Return (X, Y) of the center of cell containing provided text 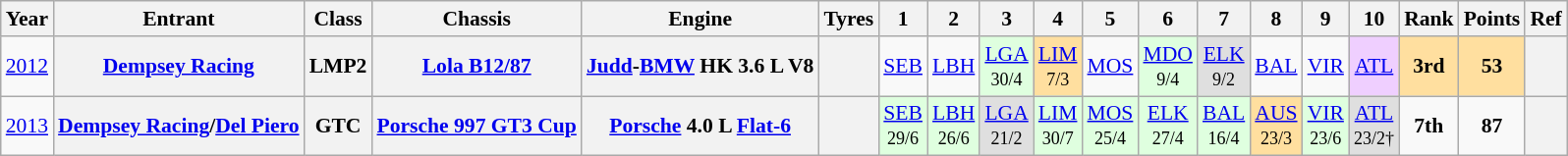
LBH26/6 (953, 126)
7 (1224, 19)
BAL (1275, 67)
1 (903, 19)
Engine (700, 19)
Dempsey Racing (179, 67)
MOS25/4 (1110, 126)
Lola B12/87 (476, 67)
AUS23/3 (1275, 126)
6 (1167, 19)
Entrant (179, 19)
3rd (1428, 67)
Year (28, 19)
BAL16/4 (1224, 126)
3 (1006, 19)
2012 (28, 67)
9 (1326, 19)
7th (1428, 126)
MDO9/4 (1167, 67)
87 (1492, 126)
LBH (953, 67)
GTC (338, 126)
MOS (1110, 67)
5 (1110, 19)
Porsche 4.0 L Flat-6 (700, 126)
ATL (1373, 67)
ELK27/4 (1167, 126)
ATL23/2† (1373, 126)
Porsche 997 GT3 Cup (476, 126)
53 (1492, 67)
Tyres (849, 19)
ELK9/2 (1224, 67)
VIR (1326, 67)
LGA21/2 (1006, 126)
Class (338, 19)
2 (953, 19)
VIR23/6 (1326, 126)
8 (1275, 19)
SEB (903, 67)
Points (1492, 19)
Dempsey Racing/Del Piero (179, 126)
LGA30/4 (1006, 67)
2013 (28, 126)
10 (1373, 19)
Rank (1428, 19)
Chassis (476, 19)
LIM7/3 (1058, 67)
Judd-BMW HK 3.6 L V8 (700, 67)
4 (1058, 19)
LIM30/7 (1058, 126)
LMP2 (338, 67)
SEB29/6 (903, 126)
Ref (1545, 19)
